Provide the [x, y] coordinate of the cell's center where the given text is located.  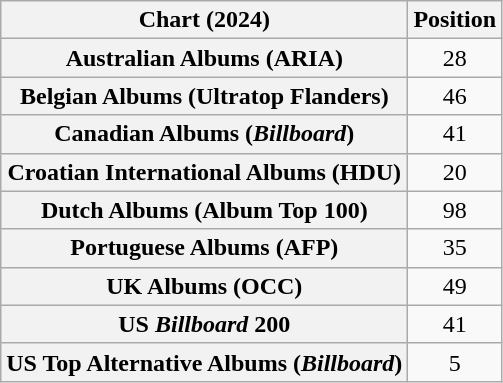
28 [455, 58]
46 [455, 96]
49 [455, 286]
UK Albums (OCC) [204, 286]
Portuguese Albums (AFP) [204, 248]
Belgian Albums (Ultratop Flanders) [204, 96]
20 [455, 172]
35 [455, 248]
Dutch Albums (Album Top 100) [204, 210]
Position [455, 20]
98 [455, 210]
Canadian Albums (Billboard) [204, 134]
US Top Alternative Albums (Billboard) [204, 362]
Chart (2024) [204, 20]
Australian Albums (ARIA) [204, 58]
5 [455, 362]
Croatian International Albums (HDU) [204, 172]
US Billboard 200 [204, 324]
